Capture the cell that displays the provided text and extract its [X, Y] central coordinate. 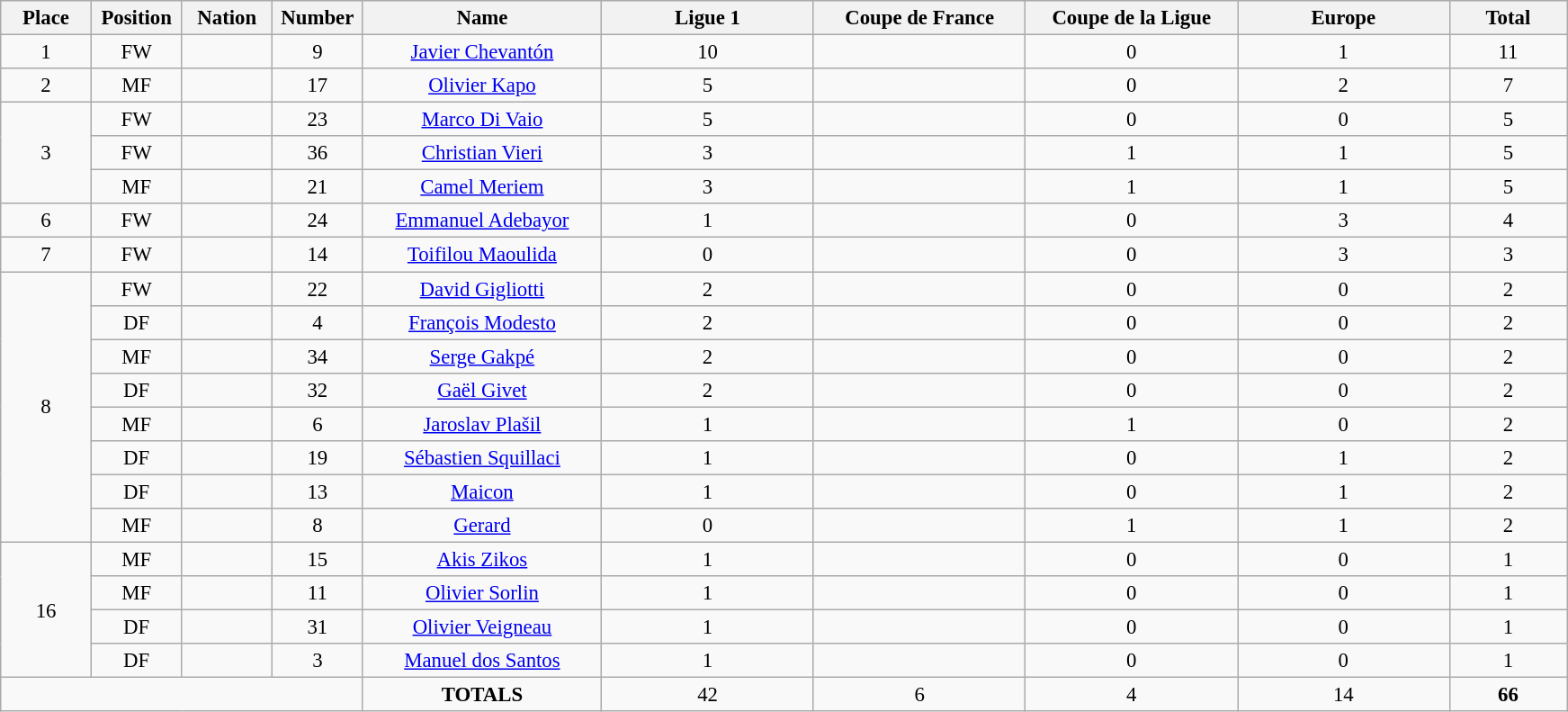
9 [318, 52]
Olivier Kapo [482, 86]
21 [318, 187]
Manuel dos Santos [482, 661]
13 [318, 491]
Place [47, 18]
TOTALS [482, 695]
Emmanuel Adebayor [482, 221]
Coupe de la Ligue [1132, 18]
Total [1508, 18]
Europe [1344, 18]
15 [318, 559]
Maicon [482, 491]
Serge Gakpé [482, 356]
Gaël Givet [482, 390]
16 [47, 609]
17 [318, 86]
23 [318, 120]
Akis Zikos [482, 559]
François Modesto [482, 322]
Christian Vieri [482, 153]
Javier Chevantón [482, 52]
31 [318, 627]
Name [482, 18]
David Gigliotti [482, 289]
36 [318, 153]
Olivier Sorlin [482, 593]
Camel Meriem [482, 187]
19 [318, 458]
34 [318, 356]
Toifilou Maoulida [482, 255]
Jaroslav Plašil [482, 424]
66 [1508, 695]
42 [708, 695]
32 [318, 390]
Coupe de France [919, 18]
10 [708, 52]
Marco Di Vaio [482, 120]
Ligue 1 [708, 18]
Olivier Veigneau [482, 627]
22 [318, 289]
Nation [227, 18]
24 [318, 221]
Number [318, 18]
Sébastien Squillaci [482, 458]
Gerard [482, 526]
Position [137, 18]
